Search for the cell housing the specified text and yield its (x, y) center coordinate. 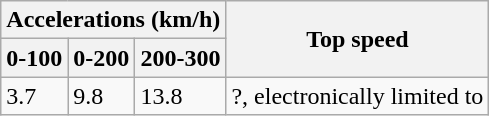
?, electronically limited to (358, 96)
0-100 (34, 58)
9.8 (102, 96)
3.7 (34, 96)
13.8 (180, 96)
0-200 (102, 58)
Accelerations (km/h) (114, 20)
Top speed (358, 39)
200-300 (180, 58)
